Locate the cell with the specified text and output its (X, Y) center coordinate. 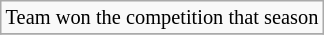
Team won the competition that season (162, 17)
